Output the (X, Y) coordinate of the center of the cell containing the given text.  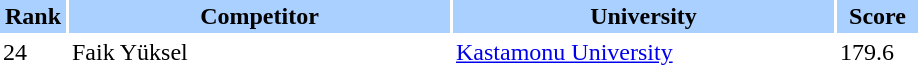
Competitor (260, 16)
Score (878, 16)
University (644, 16)
Rank (33, 16)
